Find where the given text appears and provide that cell's center as (X, Y) coordinate. 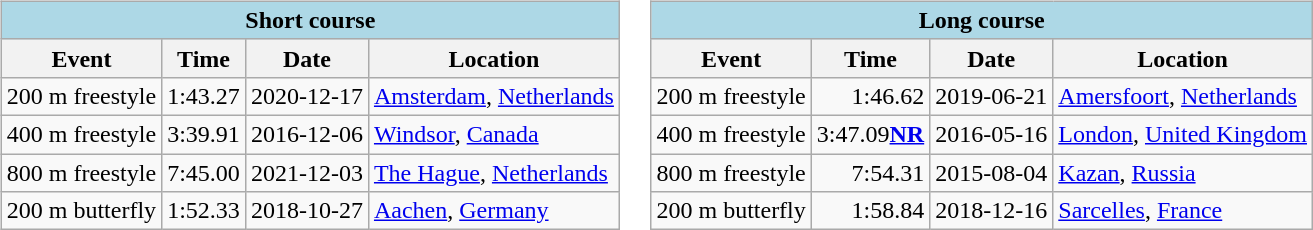
The Hague, Netherlands (494, 173)
2015-08-04 (992, 173)
1:46.62 (870, 96)
2018-12-16 (992, 211)
London, United Kingdom (1183, 134)
Sarcelles, France (1183, 211)
1:43.27 (204, 96)
2021-12-03 (306, 173)
Amersfoort, Netherlands (1183, 96)
Long course (982, 20)
3:47.09NR (870, 134)
2019-06-21 (992, 96)
7:54.31 (870, 173)
Short course (310, 20)
2016-05-16 (992, 134)
Kazan, Russia (1183, 173)
2018-10-27 (306, 211)
1:52.33 (204, 211)
Windsor, Canada (494, 134)
2020-12-17 (306, 96)
Amsterdam, Netherlands (494, 96)
7:45.00 (204, 173)
2016-12-06 (306, 134)
Aachen, Germany (494, 211)
1:58.84 (870, 211)
3:39.91 (204, 134)
